Identify which cell holds the provided text, then report its (X, Y) central coordinate. 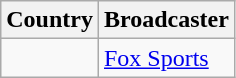
Fox Sports (166, 58)
Broadcaster (166, 20)
Country (50, 20)
